Return the [X, Y] coordinate for the center point of the cell that contains the specified text.  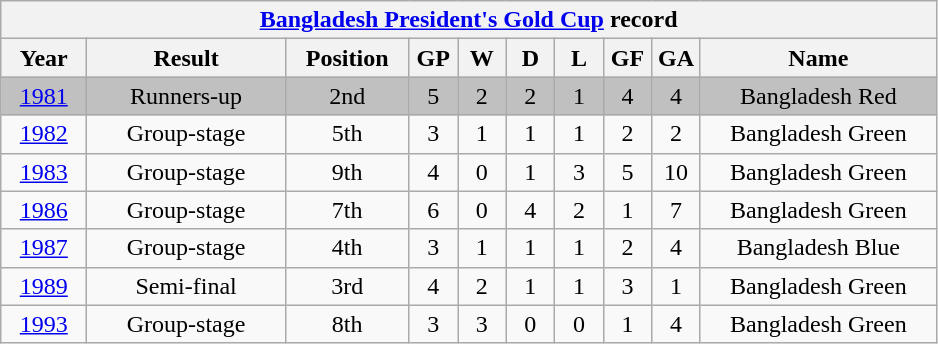
Year [44, 58]
D [530, 58]
1981 [44, 96]
GF [628, 58]
Name [818, 58]
10 [676, 172]
7 [676, 210]
Result [186, 58]
5th [347, 134]
1983 [44, 172]
6 [434, 210]
9th [347, 172]
L [580, 58]
1986 [44, 210]
1989 [44, 286]
Semi-final [186, 286]
7th [347, 210]
2nd [347, 96]
Bangladesh President's Gold Cup record [469, 20]
1993 [44, 324]
GA [676, 58]
8th [347, 324]
Bangladesh Red [818, 96]
Runners-up [186, 96]
1987 [44, 248]
3rd [347, 286]
Position [347, 58]
4th [347, 248]
Bangladesh Blue [818, 248]
W [482, 58]
1982 [44, 134]
GP [434, 58]
